Locate the cell with the specified text and output its [X, Y] center coordinate. 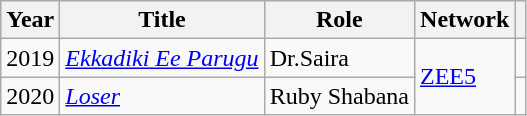
Title [162, 20]
Dr.Saira [339, 58]
2019 [30, 58]
Role [339, 20]
ZEE5 [465, 77]
2020 [30, 96]
Ruby Shabana [339, 96]
Year [30, 20]
Ekkadiki Ee Parugu [162, 58]
Loser [162, 96]
Network [465, 20]
